Locate the cell with the specified text and output its (X, Y) center coordinate. 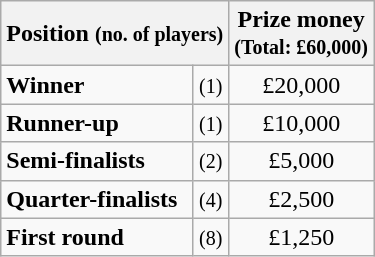
£5,000 (302, 161)
£20,000 (302, 85)
£10,000 (302, 123)
(4) (211, 199)
£2,500 (302, 199)
Prize money(Total: £60,000) (302, 34)
Position (no. of players) (115, 34)
First round (97, 237)
Quarter-finalists (97, 199)
(8) (211, 237)
£1,250 (302, 237)
Winner (97, 85)
(2) (211, 161)
Semi-finalists (97, 161)
Runner-up (97, 123)
